Return the [X, Y] coordinate for the center point of the cell that contains the specified text.  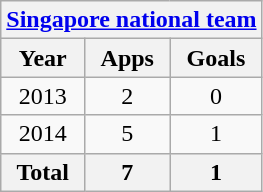
Year [43, 58]
2014 [43, 134]
Total [43, 172]
2 [128, 96]
Singapore national team [132, 20]
Goals [216, 58]
5 [128, 134]
0 [216, 96]
2013 [43, 96]
Apps [128, 58]
7 [128, 172]
